For the text-containing cell, return its midpoint in [x, y] coordinate format. 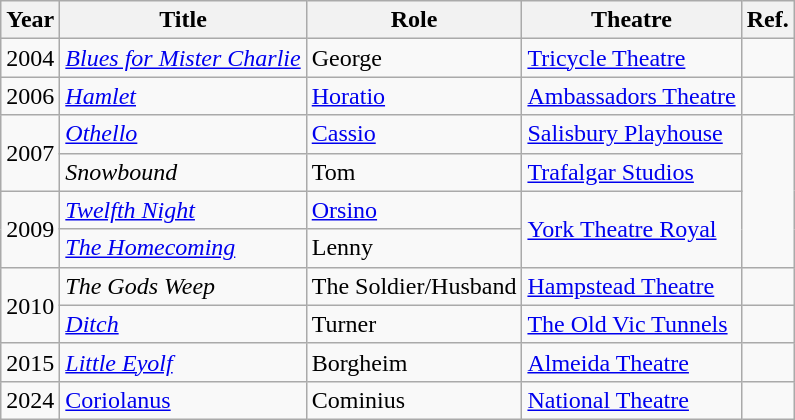
Ambassadors Theatre [632, 96]
2009 [30, 229]
2007 [30, 153]
Ditch [183, 324]
2024 [30, 400]
Role [414, 20]
Cassio [414, 134]
Othello [183, 134]
2015 [30, 362]
Almeida Theatre [632, 362]
Theatre [632, 20]
Trafalgar Studios [632, 172]
Tricycle Theatre [632, 58]
Coriolanus [183, 400]
York Theatre Royal [632, 229]
Title [183, 20]
National Theatre [632, 400]
Year [30, 20]
2004 [30, 58]
Cominius [414, 400]
Salisbury Playhouse [632, 134]
The Old Vic Tunnels [632, 324]
George [414, 58]
Little Eyolf [183, 362]
Horatio [414, 96]
2010 [30, 305]
The Soldier/Husband [414, 286]
Borgheim [414, 362]
The Gods Weep [183, 286]
Tom [414, 172]
Lenny [414, 248]
The Homecoming [183, 248]
Ref. [768, 20]
Orsino [414, 210]
Twelfth Night [183, 210]
Turner [414, 324]
2006 [30, 96]
Blues for Mister Charlie [183, 58]
Hamlet [183, 96]
Snowbound [183, 172]
Hampstead Theatre [632, 286]
